Return [x, y] of the center of cell containing provided text 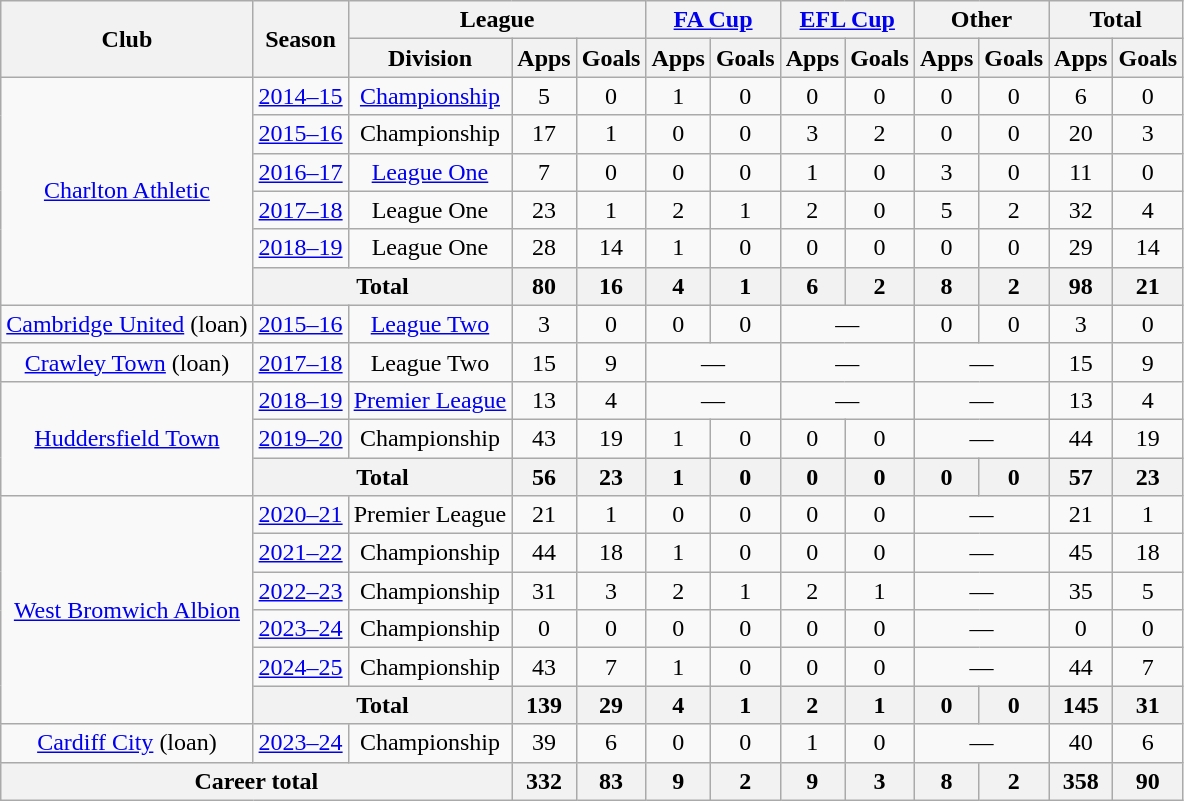
2019–20 [300, 438]
45 [1081, 553]
98 [1081, 286]
145 [1081, 705]
80 [544, 286]
28 [544, 248]
32 [1081, 210]
39 [544, 743]
League [497, 20]
Crawley Town (loan) [127, 362]
Charlton Athletic [127, 191]
17 [544, 134]
332 [544, 781]
FA Cup [713, 20]
358 [1081, 781]
Cardiff City (loan) [127, 743]
Division [430, 58]
16 [611, 286]
20 [1081, 134]
56 [544, 477]
Cambridge United (loan) [127, 324]
2014–15 [300, 96]
Other [981, 20]
Season [300, 39]
2020–21 [300, 515]
Huddersfield Town [127, 438]
2021–22 [300, 553]
Career total [256, 781]
40 [1081, 743]
83 [611, 781]
57 [1081, 477]
2016–17 [300, 172]
139 [544, 705]
EFL Cup [847, 20]
11 [1081, 172]
90 [1148, 781]
2022–23 [300, 591]
35 [1081, 591]
West Bromwich Albion [127, 610]
2024–25 [300, 667]
Club [127, 39]
